Detect which cell encompasses the target text, then output its (x, y) center coordinate. 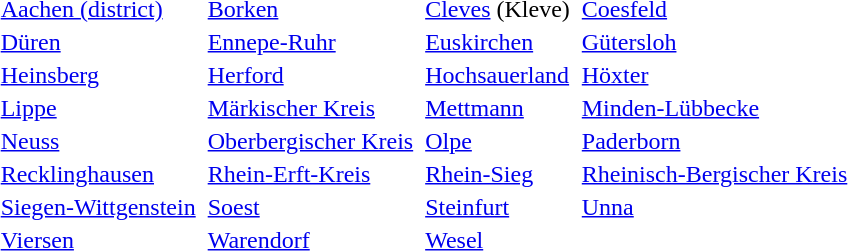
Rhein-Erft-Kreis (310, 174)
Oberbergischer Kreis (310, 141)
Olpe (498, 141)
Ennepe-Ruhr (310, 42)
Minden-Lübbecke (714, 108)
Soest (310, 207)
Gütersloh (714, 42)
Unna (714, 207)
Euskirchen (498, 42)
Märkischer Kreis (310, 108)
Steinfurt (498, 207)
Herford (310, 75)
Rheinisch-Bergischer Kreis (714, 174)
Hochsauerland (498, 75)
Mettmann (498, 108)
Paderborn (714, 141)
Höxter (714, 75)
Rhein-Sieg (498, 174)
